Detect which cell encompasses the target text, then output its (x, y) center coordinate. 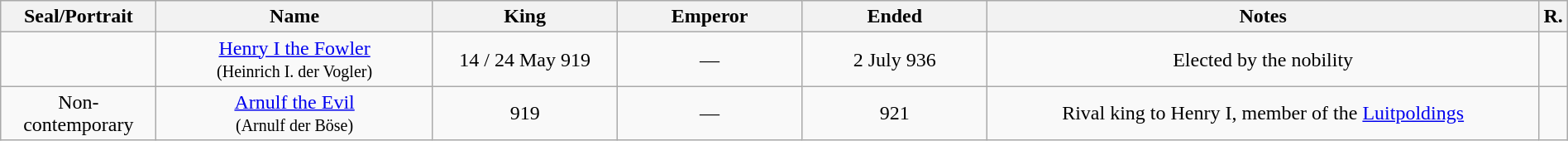
Ended (895, 17)
Elected by the nobility (1262, 60)
Non-contemporary (79, 113)
Rival king to Henry I, member of the Luitpoldings (1262, 113)
Emperor (710, 17)
Arnulf the Evil(Arnulf der Böse) (294, 113)
Notes (1262, 17)
14 / 24 May 919 (524, 60)
King (524, 17)
R. (1553, 17)
Henry I the Fowler(Heinrich I. der Vogler) (294, 60)
Name (294, 17)
919 (524, 113)
2 July 936 (895, 60)
921 (895, 113)
Seal/Portrait (79, 17)
